Return the (X, Y) coordinate for the center point of the cell that contains the specified text.  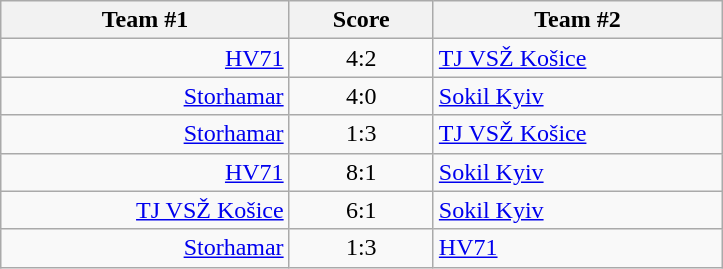
Team #1 (145, 20)
Team #2 (577, 20)
4:0 (361, 96)
6:1 (361, 210)
4:2 (361, 58)
8:1 (361, 172)
Score (361, 20)
